Detect which cell encompasses the target text, then output its (x, y) center coordinate. 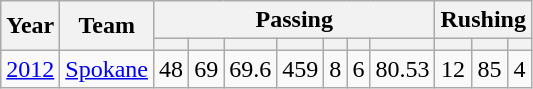
69 (206, 69)
69.6 (250, 69)
Team (107, 26)
2012 (30, 69)
Rushing (483, 20)
Spokane (107, 69)
48 (172, 69)
4 (520, 69)
8 (336, 69)
6 (358, 69)
Year (30, 26)
12 (453, 69)
80.53 (402, 69)
Passing (294, 20)
459 (300, 69)
85 (489, 69)
